Determine the (x, y) coordinate at the center of the cell enclosing the given text.  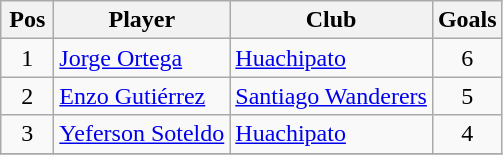
5 (467, 96)
Santiago Wanderers (332, 96)
Club (332, 20)
Pos (28, 20)
Yeferson Soteldo (142, 134)
6 (467, 58)
2 (28, 96)
3 (28, 134)
Jorge Ortega (142, 58)
1 (28, 58)
Goals (467, 20)
Player (142, 20)
4 (467, 134)
Enzo Gutiérrez (142, 96)
